Pinpoint the cell where the given text exists, returning its (x, y) midpoint coordinate. 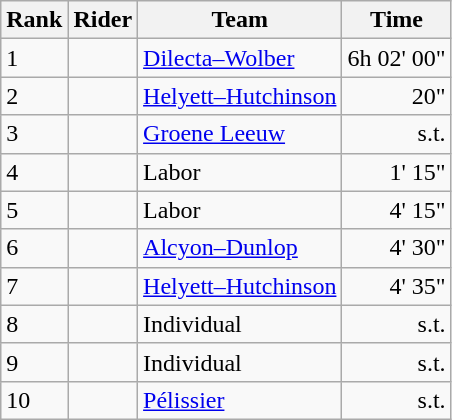
6 (34, 248)
Alcyon–Dunlop (240, 248)
5 (34, 210)
4 (34, 172)
10 (34, 400)
6h 02' 00" (396, 58)
1' 15" (396, 172)
Rank (34, 20)
8 (34, 324)
Rider (103, 20)
Pélissier (240, 400)
4' 35" (396, 286)
9 (34, 362)
2 (34, 96)
20" (396, 96)
Team (240, 20)
Time (396, 20)
4' 15" (396, 210)
Dilecta–Wolber (240, 58)
4' 30" (396, 248)
7 (34, 286)
1 (34, 58)
Groene Leeuw (240, 134)
3 (34, 134)
